Identify which cell holds the provided text, then report its [x, y] central coordinate. 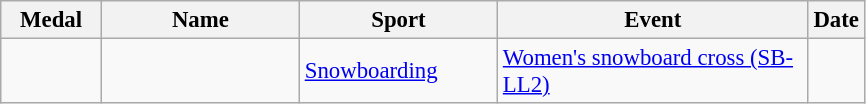
Sport [398, 20]
Women's snowboard cross (SB-LL2) [654, 72]
Medal [52, 20]
Date [836, 20]
Snowboarding [398, 72]
Event [654, 20]
Name [200, 20]
